Detect which cell encompasses the target text, then output its (X, Y) center coordinate. 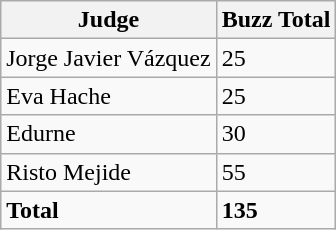
Buzz Total (276, 20)
Risto Mejide (108, 172)
Edurne (108, 134)
55 (276, 172)
30 (276, 134)
Eva Hache (108, 96)
Judge (108, 20)
135 (276, 210)
Jorge Javier Vázquez (108, 58)
Total (108, 210)
